Return (X, Y) of the center of cell containing provided text 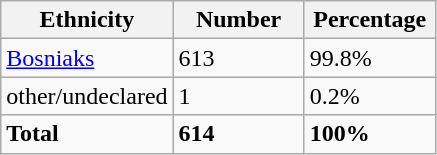
1 (238, 96)
613 (238, 58)
Ethnicity (87, 20)
Percentage (370, 20)
Bosniaks (87, 58)
other/undeclared (87, 96)
Number (238, 20)
0.2% (370, 96)
614 (238, 134)
100% (370, 134)
99.8% (370, 58)
Total (87, 134)
